From the cell containing the given text, extract its center point as (x, y) coordinate. 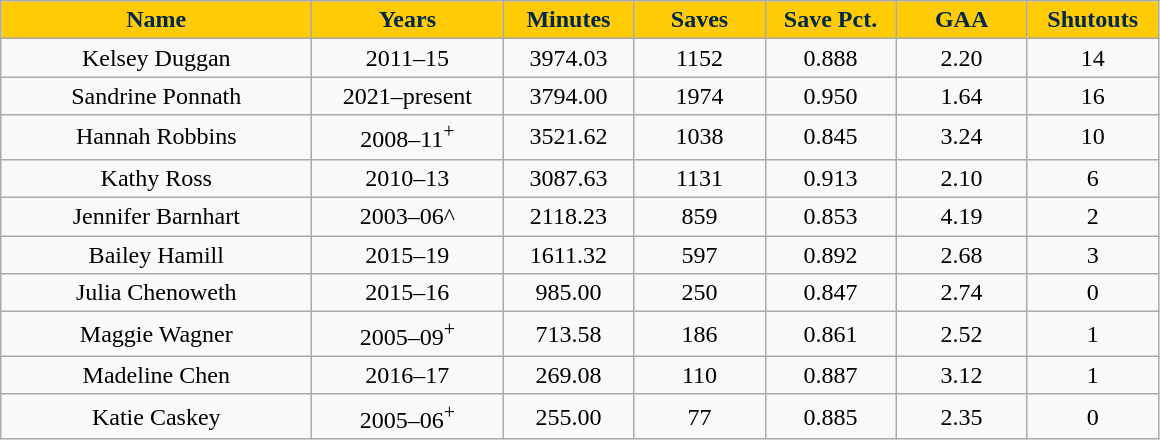
2015–19 (408, 255)
0.847 (830, 293)
713.58 (568, 334)
Jennifer Barnhart (156, 217)
3 (1092, 255)
3794.00 (568, 96)
0.913 (830, 178)
14 (1092, 58)
Shutouts (1092, 20)
3521.62 (568, 138)
0.950 (830, 96)
0.892 (830, 255)
Madeline Chen (156, 375)
2.35 (962, 416)
985.00 (568, 293)
Years (408, 20)
2003–06^ (408, 217)
1974 (700, 96)
Hannah Robbins (156, 138)
597 (700, 255)
2.52 (962, 334)
3.24 (962, 138)
Kathy Ross (156, 178)
10 (1092, 138)
4.19 (962, 217)
Bailey Hamill (156, 255)
Julia Chenoweth (156, 293)
Sandrine Ponnath (156, 96)
Saves (700, 20)
1152 (700, 58)
Katie Caskey (156, 416)
Save Pct. (830, 20)
Name (156, 20)
1.64 (962, 96)
3974.03 (568, 58)
2005–09+ (408, 334)
2.74 (962, 293)
0.845 (830, 138)
2005–06+ (408, 416)
2 (1092, 217)
GAA (962, 20)
6 (1092, 178)
Maggie Wagner (156, 334)
0.861 (830, 334)
0.885 (830, 416)
2011–15 (408, 58)
3087.63 (568, 178)
0.887 (830, 375)
859 (700, 217)
2.10 (962, 178)
2015–16 (408, 293)
Minutes (568, 20)
2118.23 (568, 217)
255.00 (568, 416)
0.853 (830, 217)
0.888 (830, 58)
2008–11+ (408, 138)
16 (1092, 96)
2.20 (962, 58)
2016–17 (408, 375)
186 (700, 334)
1131 (700, 178)
2.68 (962, 255)
77 (700, 416)
3.12 (962, 375)
Kelsey Duggan (156, 58)
250 (700, 293)
2010–13 (408, 178)
1038 (700, 138)
110 (700, 375)
1611.32 (568, 255)
269.08 (568, 375)
2021–present (408, 96)
